Identify which cell holds the provided text, then report its [X, Y] central coordinate. 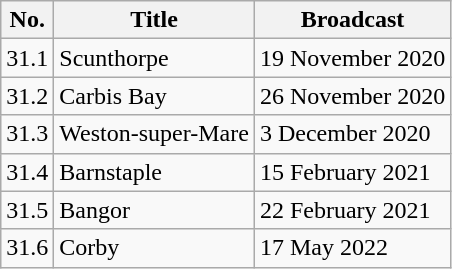
22 February 2021 [352, 210]
Scunthorpe [154, 58]
Bangor [154, 210]
Broadcast [352, 20]
31.5 [28, 210]
Title [154, 20]
No. [28, 20]
31.6 [28, 248]
Carbis Bay [154, 96]
31.4 [28, 172]
17 May 2022 [352, 248]
19 November 2020 [352, 58]
31.3 [28, 134]
31.1 [28, 58]
15 February 2021 [352, 172]
31.2 [28, 96]
Weston-super-Mare [154, 134]
26 November 2020 [352, 96]
3 December 2020 [352, 134]
Corby [154, 248]
Barnstaple [154, 172]
